Return [x, y] of the center of cell containing provided text 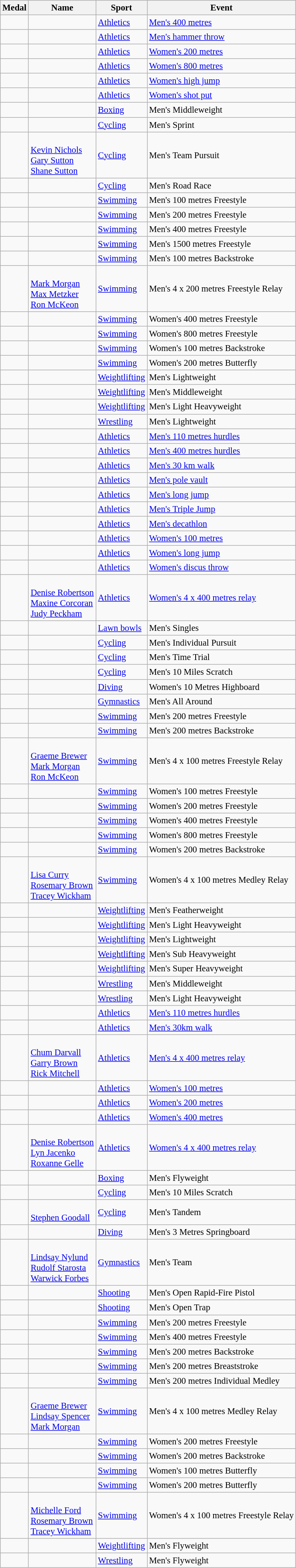
Men's Open Rapid-Fire Pistol [221, 1293]
Men's Team [221, 1262]
Women's 10 Metres Highboard [221, 687]
Chum Darvall Garry Brown Rick Mitchell [62, 1058]
Men's Time Trial [221, 657]
Lindsay Nylund Rudolf Starosta Warwick Forbes [62, 1262]
Men's Singles [221, 628]
Women's 100 metres Backstroke [221, 348]
Mark Morgan Max Metzker Ron McKeon [62, 288]
Denise Robertson Lyn Jacenko Roxanne Gelle [62, 1147]
Men's 200 metres Individual Medley [221, 1381]
Men's 200 metres Breaststroke [221, 1366]
Lisa Curry Rosemary Brown Tracey Wickham [62, 880]
Men's 100 metres Freestyle [221, 200]
Women's 800 metres [221, 66]
Men's Individual Pursuit [221, 643]
Kevin Nichols Gary Sutton Shane Sutton [62, 155]
Women's long jump [221, 553]
Medal [15, 8]
Men's decathlon [221, 524]
Men's Sub Heavyweight [221, 954]
Women's 4 x 100 metres Freestyle Relay [221, 1516]
Denise Robertson Maxine Corcoran Judy Peckham [62, 598]
Men's 4 x 200 metres Freestyle Relay [221, 288]
Men's 4 x 100 metres Freestyle Relay [221, 761]
Women's high jump [221, 81]
Name [62, 8]
Women's 100 metres Butterfly [221, 1470]
Men's 400 metres [221, 23]
Men's Team Pursuit [221, 155]
Men's Open Trap [221, 1308]
Lawn bowls [122, 628]
Graeme Brewer Lindsay Spencer Mark Morgan [62, 1411]
Men's Tandem [221, 1213]
Sport [122, 8]
Men's 100 metres Backstroke [221, 258]
Men's 1500 metres Freestyle [221, 244]
Men's 30km walk [221, 1027]
Men's 30 km walk [221, 465]
Men's Sprint [221, 125]
Michelle Ford Rosemary Brown Tracey Wickham [62, 1516]
Men's long jump [221, 494]
Men's Super Heavyweight [221, 969]
Stephen Goodall [62, 1213]
Men's Triple Jump [221, 509]
Graeme Brewer Mark Morgan Ron McKeon [62, 761]
Women's 100 metres Freestyle [221, 791]
Men's All Around [221, 701]
Men's 3 Metres Springboard [221, 1232]
Men's Featherweight [221, 910]
Women's 400 metres [221, 1117]
Women's 4 x 100 metres Medley Relay [221, 880]
Women's discus throw [221, 567]
Men's hammer throw [221, 37]
Men's 4 x 400 metres relay [221, 1058]
Men's Road Race [221, 185]
Men's pole vault [221, 480]
Event [221, 8]
Men's 4 x 100 metres Medley Relay [221, 1411]
Women's shot put [221, 95]
Men's 400 metres hurdles [221, 450]
